Scan for the cell matching the given text and deliver its [X, Y] coordinate at center. 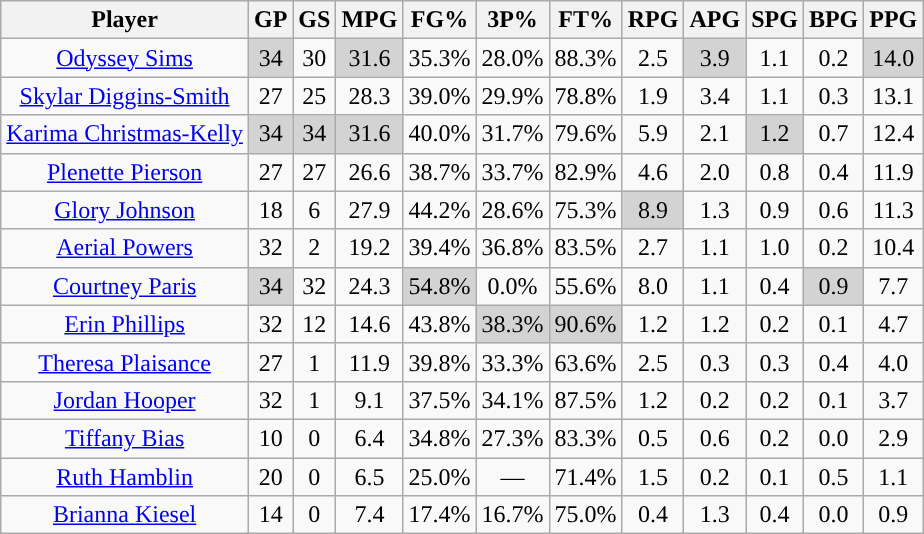
8.0 [653, 286]
37.5% [440, 400]
75.3% [586, 210]
34.8% [440, 438]
GS [314, 20]
82.9% [586, 172]
33.3% [512, 362]
Jordan Hooper [125, 400]
0.0% [512, 286]
Skylar Diggins-Smith [125, 96]
Theresa Plaisance [125, 362]
0.8 [775, 172]
43.8% [440, 324]
27.9 [370, 210]
2.7 [653, 248]
Player [125, 20]
Courtney Paris [125, 286]
Aerial Powers [125, 248]
31.7% [512, 134]
54.8% [440, 286]
26.6 [370, 172]
Tiffany Bias [125, 438]
3.7 [894, 400]
6.5 [370, 477]
20 [270, 477]
4.0 [894, 362]
2.0 [715, 172]
Odyssey Sims [125, 58]
9.1 [370, 400]
78.8% [586, 96]
RPG [653, 20]
0.7 [833, 134]
FT% [586, 20]
36.8% [512, 248]
40.0% [440, 134]
BPG [833, 20]
12.4 [894, 134]
24.3 [370, 286]
3P% [512, 20]
2 [314, 248]
30 [314, 58]
11.3 [894, 210]
GP [270, 20]
19.2 [370, 248]
28.0% [512, 58]
14.0 [894, 58]
87.5% [586, 400]
10 [270, 438]
Plenette Pierson [125, 172]
28.6% [512, 210]
75.0% [586, 515]
55.6% [586, 286]
13.1 [894, 96]
83.3% [586, 438]
Erin Phillips [125, 324]
2.9 [894, 438]
39.4% [440, 248]
7.7 [894, 286]
4.6 [653, 172]
63.6% [586, 362]
1.0 [775, 248]
44.2% [440, 210]
33.7% [512, 172]
Karima Christmas-Kelly [125, 134]
79.6% [586, 134]
2.1 [715, 134]
16.7% [512, 515]
35.3% [440, 58]
39.0% [440, 96]
88.3% [586, 58]
38.3% [512, 324]
PPG [894, 20]
3.9 [715, 58]
28.3 [370, 96]
25.0% [440, 477]
29.9% [512, 96]
APG [715, 20]
39.8% [440, 362]
14.6 [370, 324]
12 [314, 324]
Glory Johnson [125, 210]
27.3% [512, 438]
Ruth Hamblin [125, 477]
SPG [775, 20]
— [512, 477]
1.9 [653, 96]
FG% [440, 20]
8.9 [653, 210]
5.9 [653, 134]
4.7 [894, 324]
MPG [370, 20]
10.4 [894, 248]
90.6% [586, 324]
25 [314, 96]
71.4% [586, 477]
7.4 [370, 515]
83.5% [586, 248]
6 [314, 210]
6.4 [370, 438]
17.4% [440, 515]
1.5 [653, 477]
14 [270, 515]
18 [270, 210]
34.1% [512, 400]
3.4 [715, 96]
38.7% [440, 172]
Brianna Kiesel [125, 515]
